Output the (x, y) coordinate of the center of the cell containing the given text.  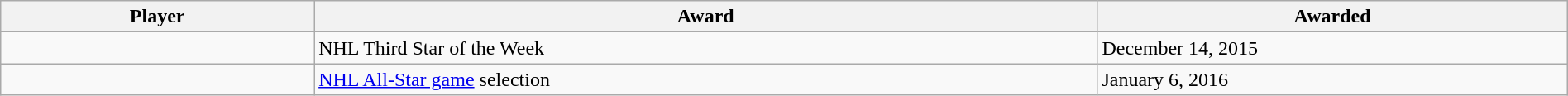
NHL Third Star of the Week (706, 48)
Player (157, 17)
December 14, 2015 (1332, 48)
Award (706, 17)
Awarded (1332, 17)
NHL All-Star game selection (706, 79)
January 6, 2016 (1332, 79)
